From the cell containing the given text, extract its center point as [X, Y] coordinate. 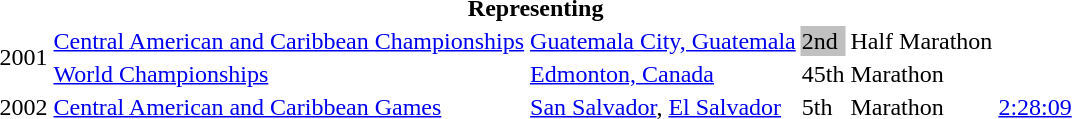
Marathon [922, 74]
45th [823, 74]
Guatemala City, Guatemala [664, 41]
Edmonton, Canada [664, 74]
2nd [823, 41]
Central American and Caribbean Championships [289, 41]
Half Marathon [922, 41]
World Championships [289, 74]
